Detect which cell encompasses the target text, then output its (x, y) center coordinate. 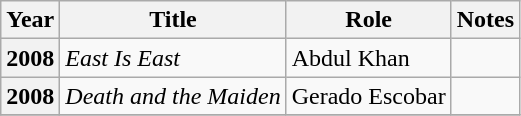
Title (173, 20)
Year (30, 20)
Role (368, 20)
Death and the Maiden (173, 96)
Gerado Escobar (368, 96)
East Is East (173, 58)
Abdul Khan (368, 58)
Notes (485, 20)
